Return the (x, y) coordinate for the center point of the cell that contains the specified text.  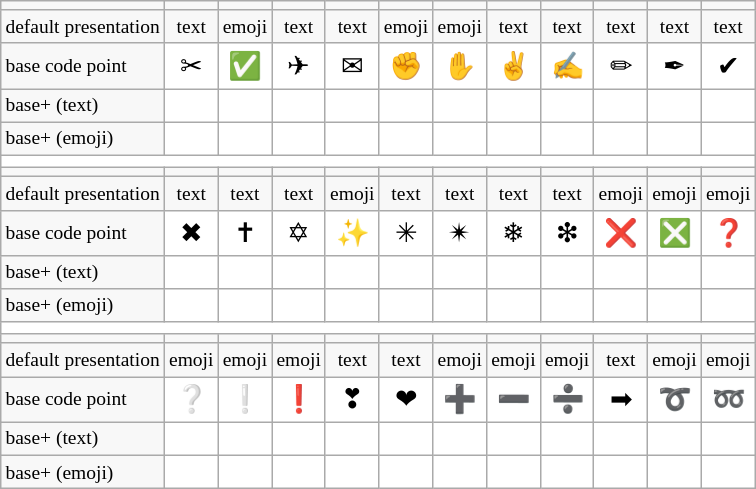
✊ (406, 66)
✂ (191, 66)
✔ (728, 66)
❗ (299, 400)
➖ (514, 400)
❎ (675, 232)
✖ (191, 232)
✒ (675, 66)
➡ (621, 400)
✈ (299, 66)
❌ (621, 232)
➿ (728, 400)
❇ (567, 232)
✍ (567, 66)
➕ (460, 400)
❄ (514, 232)
➗ (567, 400)
✨ (352, 232)
❣ (352, 400)
❓ (728, 232)
❔ (191, 400)
✡ (299, 232)
✴ (460, 232)
✏ (621, 66)
✝ (245, 232)
❕ (245, 400)
❤ (406, 400)
➰ (675, 400)
✋ (460, 66)
✅ (245, 66)
✉ (352, 66)
✌ (514, 66)
✳ (406, 232)
